For the text-containing cell, return its midpoint in [x, y] coordinate format. 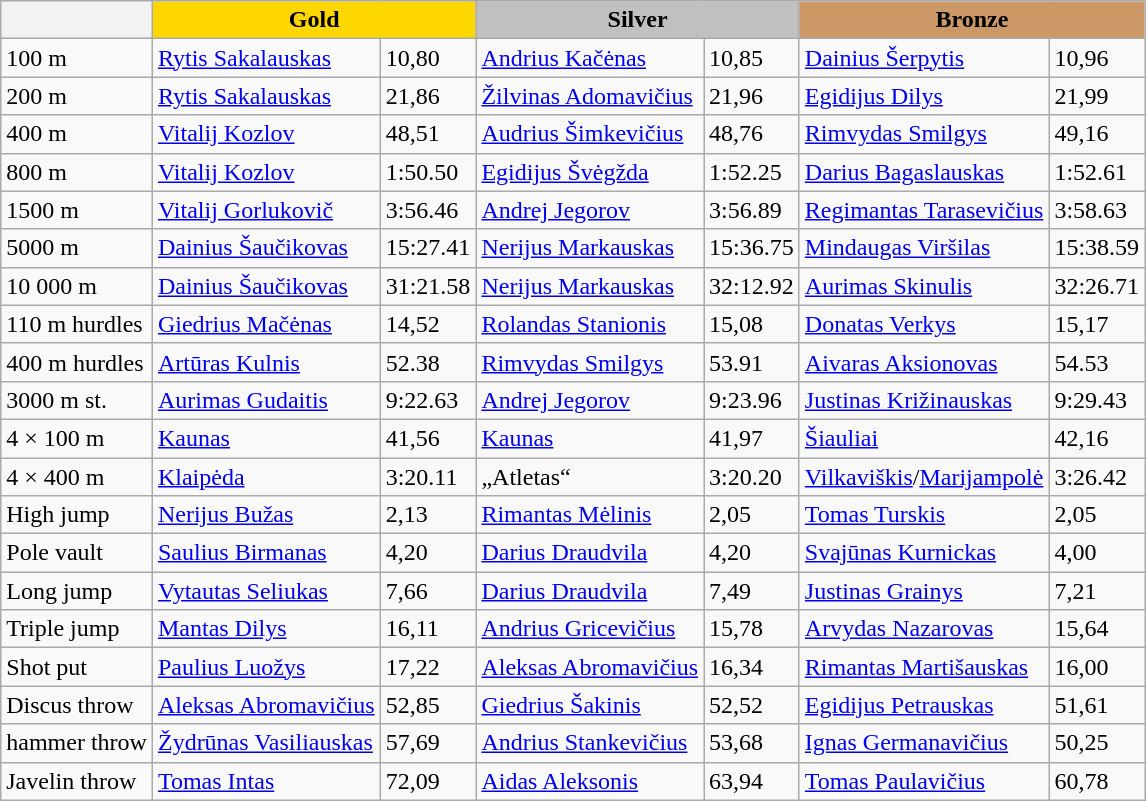
7,49 [752, 591]
41,56 [428, 438]
3:20.11 [428, 477]
Šiauliai [924, 438]
3000 m st. [77, 400]
Andrius Gricevičius [590, 629]
48,51 [428, 134]
72,09 [428, 781]
4 × 100 m [77, 438]
200 m [77, 96]
Tomas Turskis [924, 515]
57,69 [428, 743]
Aivaras Aksionovas [924, 362]
Vilkaviškis/Marijampolė [924, 477]
53.91 [752, 362]
15:38.59 [1097, 248]
15,78 [752, 629]
Giedrius Šakinis [590, 705]
Ignas Germanavičius [924, 743]
60,78 [1097, 781]
Žydrūnas Vasiliauskas [266, 743]
7,21 [1097, 591]
3:26.42 [1097, 477]
Rolandas Stanionis [590, 324]
Dainius Šerpytis [924, 58]
Justinas Grainys [924, 591]
Svajūnas Kurnickas [924, 553]
Tomas Intas [266, 781]
9:22.63 [428, 400]
42,16 [1097, 438]
Shot put [77, 667]
Aidas Aleksonis [590, 781]
Egidijus Dilys [924, 96]
5000 m [77, 248]
Klaipėda [266, 477]
16,34 [752, 667]
High jump [77, 515]
Egidijus Petrauskas [924, 705]
31:21.58 [428, 286]
21,99 [1097, 96]
15:27.41 [428, 248]
4,00 [1097, 553]
52,52 [752, 705]
Andrius Stankevičius [590, 743]
7,66 [428, 591]
1500 m [77, 210]
Saulius Birmanas [266, 553]
53,68 [752, 743]
Gold [314, 20]
Justinas Križinauskas [924, 400]
Aurimas Gudaitis [266, 400]
4 × 400 m [77, 477]
Egidijus Švėgžda [590, 172]
Arvydas Nazarovas [924, 629]
15:36.75 [752, 248]
32:26.71 [1097, 286]
Pole vault [77, 553]
„Atletas“ [590, 477]
63,94 [752, 781]
9:23.96 [752, 400]
Donatas Verkys [924, 324]
32:12.92 [752, 286]
Mindaugas Viršilas [924, 248]
Aurimas Skinulis [924, 286]
16,00 [1097, 667]
Audrius Šimkevičius [590, 134]
110 m hurdles [77, 324]
Žilvinas Adomavičius [590, 96]
Rimantas Martišauskas [924, 667]
49,16 [1097, 134]
Javelin throw [77, 781]
Long jump [77, 591]
9:29.43 [1097, 400]
Nerijus Bužas [266, 515]
1:50.50 [428, 172]
1:52.61 [1097, 172]
17,22 [428, 667]
Darius Bagaslauskas [924, 172]
54.53 [1097, 362]
52.38 [428, 362]
Regimantas Tarasevičius [924, 210]
400 m hurdles [77, 362]
Bronze [972, 20]
Discus throw [77, 705]
Mantas Dilys [266, 629]
52,85 [428, 705]
10 000 m [77, 286]
16,11 [428, 629]
800 m [77, 172]
15,64 [1097, 629]
3:56.46 [428, 210]
50,25 [1097, 743]
Triple jump [77, 629]
41,97 [752, 438]
3:58.63 [1097, 210]
10,80 [428, 58]
15,17 [1097, 324]
21,96 [752, 96]
48,76 [752, 134]
Vitalij Gorlukovič [266, 210]
3:56.89 [752, 210]
hammer throw [77, 743]
14,52 [428, 324]
Silver [638, 20]
10,96 [1097, 58]
400 m [77, 134]
Vytautas Seliukas [266, 591]
Artūras Kulnis [266, 362]
15,08 [752, 324]
Rimantas Mėlinis [590, 515]
Giedrius Mačėnas [266, 324]
100 m [77, 58]
10,85 [752, 58]
Paulius Luožys [266, 667]
51,61 [1097, 705]
Andrius Kačėnas [590, 58]
21,86 [428, 96]
2,13 [428, 515]
1:52.25 [752, 172]
3:20.20 [752, 477]
Tomas Paulavičius [924, 781]
